Determine the [X, Y] coordinate at the center of the cell enclosing the given text.  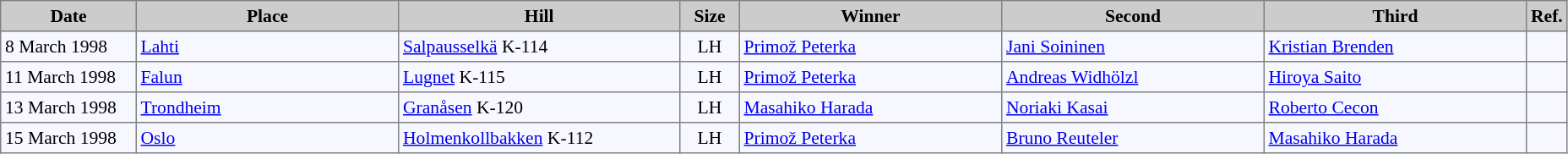
Third [1395, 16]
Ref. [1547, 16]
Second [1133, 16]
Holmenkollbakken K-112 [539, 138]
Size [710, 16]
Jani Soininen [1133, 47]
Date [68, 16]
Granåsen K-120 [539, 107]
8 March 1998 [68, 47]
Noriaki Kasai [1133, 107]
Trondheim [267, 107]
Falun [267, 77]
Salpausselkä K-114 [539, 47]
Hill [539, 16]
Lahti [267, 47]
Roberto Cecon [1395, 107]
Place [267, 16]
Oslo [267, 138]
Lugnet K-115 [539, 77]
11 March 1998 [68, 77]
Andreas Widhölzl [1133, 77]
13 March 1998 [68, 107]
Hiroya Saito [1395, 77]
Winner [870, 16]
Bruno Reuteler [1133, 138]
Kristian Brenden [1395, 47]
15 March 1998 [68, 138]
